Scan for the cell matching the given text and deliver its [x, y] coordinate at center. 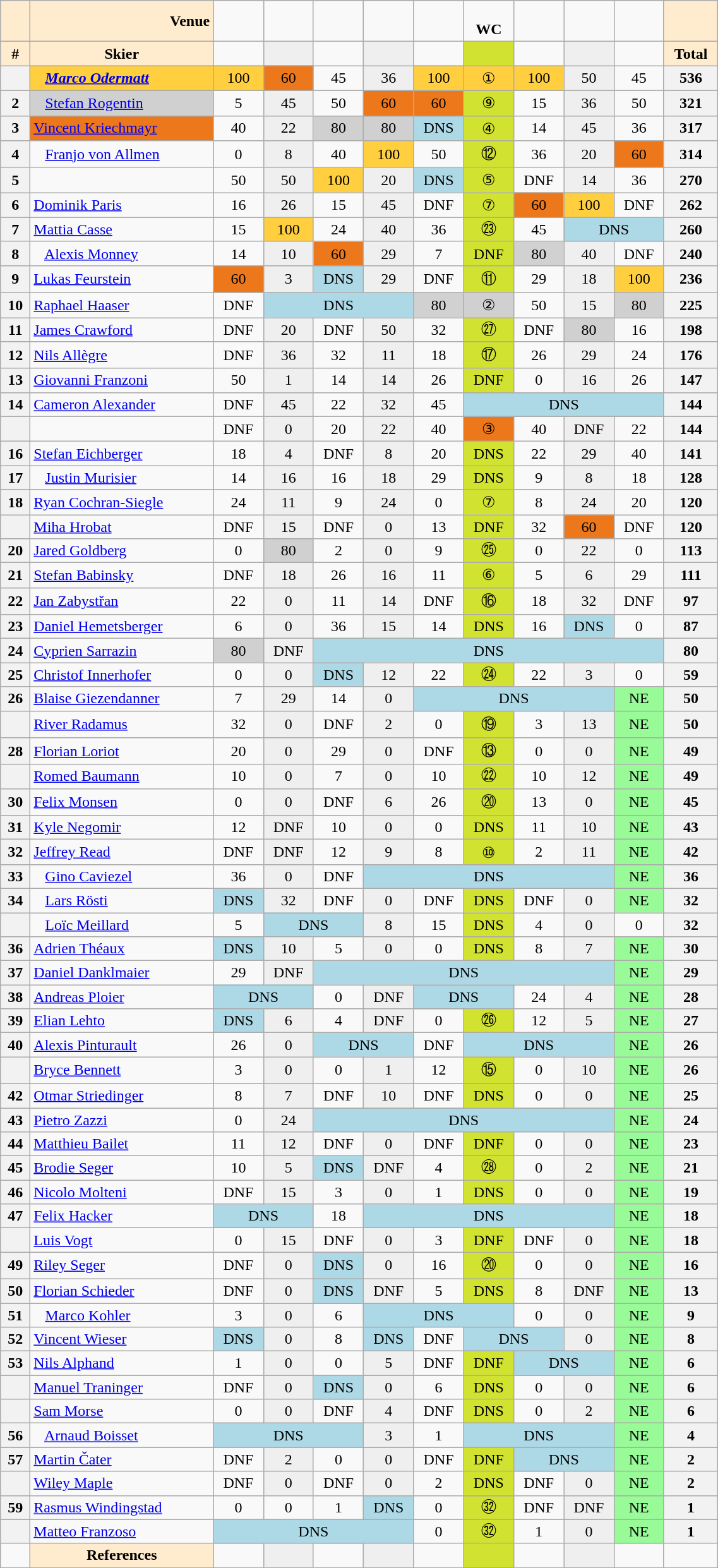
㉓ [489, 229]
James Crawford [122, 329]
97 [691, 601]
⑲ [489, 724]
Giovanni Franzoni [122, 380]
317 [691, 128]
Mattia Casse [122, 229]
Nils Alphand [122, 1363]
Manuel Traninger [122, 1387]
⑰ [489, 355]
Dominik Paris [122, 205]
⑥ [489, 576]
Riley Seger [122, 1266]
33 [15, 876]
① [489, 78]
111 [691, 576]
㉖ [489, 1021]
Daniel Danklmaier [122, 973]
Felix Hacker [122, 1216]
Bryce Bennett [122, 1070]
Jan Zabystřan [122, 601]
Nicolo Molteni [122, 1192]
Raphael Haaser [122, 305]
④ [489, 128]
⑫ [489, 154]
19 [691, 1192]
Marco Kohler [122, 1315]
Venue [122, 21]
Gino Caviezel [122, 876]
262 [691, 205]
57 [15, 1459]
260 [691, 229]
44 [15, 1144]
Alexis Monney [122, 253]
176 [691, 355]
㉘ [489, 1168]
Matthieu Bailet [122, 1144]
52 [15, 1339]
Vincent Wieser [122, 1339]
47 [15, 1216]
38 [15, 997]
Marco Odermatt [122, 78]
Stefan Babinsky [122, 576]
References [122, 1555]
46 [15, 1192]
321 [691, 103]
Daniel Hemetsberger [122, 627]
Alexis Pinturault [122, 1045]
⑬ [489, 752]
225 [691, 305]
Martin Čater [122, 1459]
Lukas Feurstein [122, 279]
Sam Morse [122, 1411]
314 [691, 154]
113 [691, 551]
㉔ [489, 675]
Christof Innerhofer [122, 675]
Brodie Seger [122, 1168]
Jeffrey Read [122, 852]
Lars Rösti [122, 900]
WC [489, 21]
Wiley Maple [122, 1483]
37 [15, 973]
Miha Hrobat [122, 526]
⑤ [489, 180]
③ [489, 429]
Florian Loriot [122, 752]
㉒ [489, 776]
Ryan Cochran-Siegle [122, 502]
Matteo Franzoso [122, 1531]
Florian Schieder [122, 1291]
㉗ [489, 329]
# [15, 54]
536 [691, 78]
Luis Vogt [122, 1240]
River Radamus [122, 724]
Otmar Striedinger [122, 1095]
39 [15, 1021]
53 [15, 1363]
Franjo von Allmen [122, 154]
Rasmus Windingstad [122, 1507]
Romed Baumann [122, 776]
Jared Goldberg [122, 551]
Pietro Zazzi [122, 1120]
Skier [122, 54]
Elian Lehto [122, 1021]
Total [691, 54]
Justin Murisier [122, 478]
Cameron Alexander [122, 404]
Stefan Eichberger [122, 454]
Nils Allègre [122, 355]
56 [15, 1435]
Felix Monsen [122, 802]
Adrien Théaux [122, 949]
31 [15, 828]
Blaise Giezendanner [122, 699]
27 [691, 1021]
240 [691, 253]
㉕ [489, 551]
⑯ [489, 601]
87 [691, 627]
198 [691, 329]
147 [691, 380]
Loïc Meillard [122, 924]
34 [15, 900]
270 [691, 180]
⑪ [489, 279]
Kyle Negomir [122, 828]
Arnaud Boisset [122, 1435]
Andreas Ploier [122, 997]
236 [691, 279]
⑩ [489, 852]
② [489, 305]
17 [15, 478]
Cyprien Sarrazin [122, 651]
Vincent Kriechmayr [122, 128]
51 [15, 1315]
128 [691, 478]
⑨ [489, 103]
⑮ [489, 1070]
141 [691, 454]
Stefan Rogentin [122, 103]
